Provide the (x, y) coordinate of the cell's center where the given text is located.  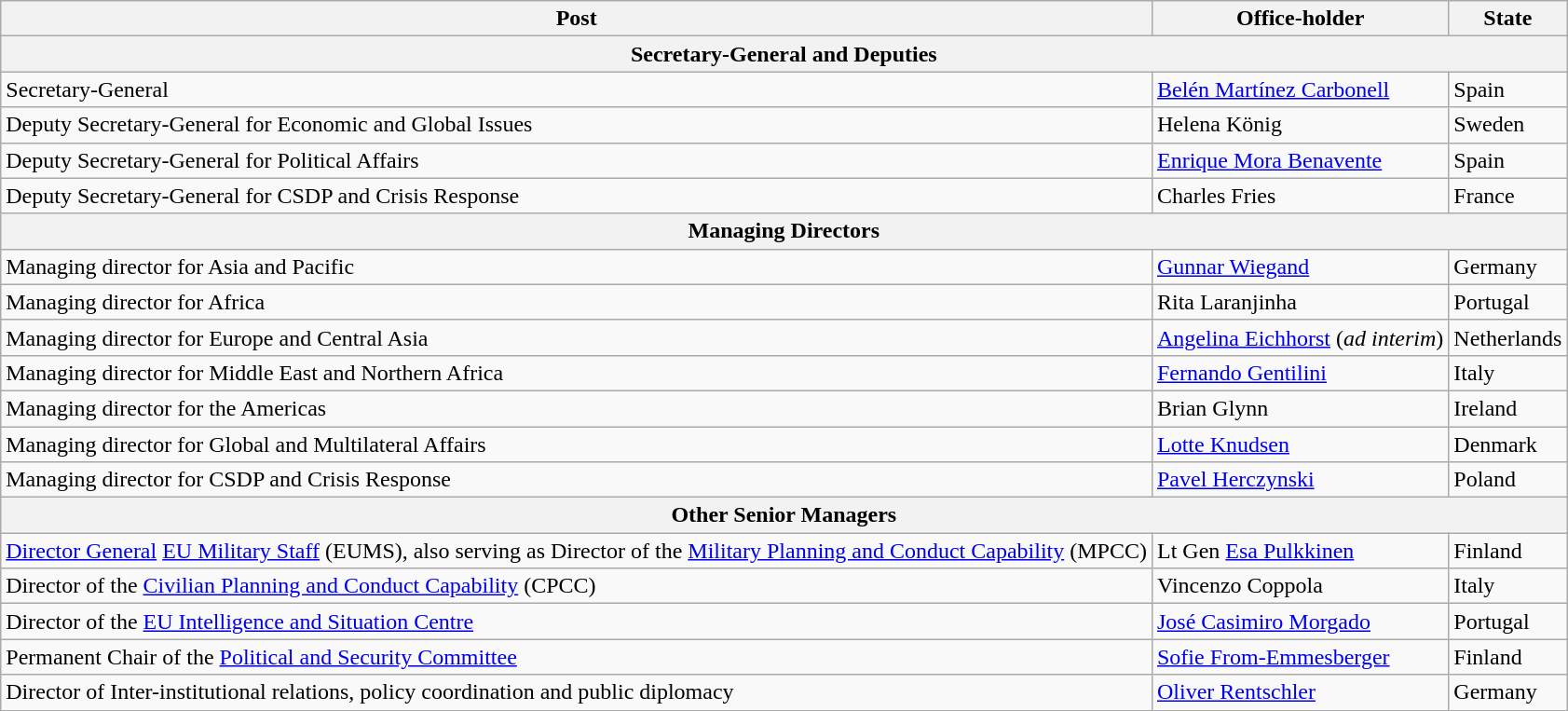
Ireland (1507, 408)
State (1507, 19)
Director of the Civilian Planning and Conduct Capability (CPCC) (577, 586)
Deputy Secretary-General for Economic and Global Issues (577, 125)
Other Senior Managers (784, 515)
Office-holder (1300, 19)
Managing director for Africa (577, 302)
Post (577, 19)
José Casimiro Morgado (1300, 622)
Poland (1507, 480)
Managing Directors (784, 231)
Oliver Rentschler (1300, 692)
Secretary-General and Deputies (784, 54)
Managing director for CSDP and Crisis Response (577, 480)
Managing director for Middle East and Northern Africa (577, 373)
Lotte Knudsen (1300, 444)
Netherlands (1507, 337)
Angelina Eichhorst (ad interim) (1300, 337)
Sofie From-Emmesberger (1300, 657)
Deputy Secretary-General for Political Affairs (577, 160)
Director General EU Military Staff (EUMS), also serving as Director of the Military Planning and Conduct Capability (MPCC) (577, 551)
Secretary-General (577, 89)
Managing director for Asia and Pacific (577, 267)
Managing director for the Americas (577, 408)
Denmark (1507, 444)
France (1507, 196)
Deputy Secretary-General for CSDP and Crisis Response (577, 196)
Belén Martínez Carbonell (1300, 89)
Helena König (1300, 125)
Brian Glynn (1300, 408)
Fernando Gentilini (1300, 373)
Lt Gen Esa Pulkkinen (1300, 551)
Managing director for Europe and Central Asia (577, 337)
Charles Fries (1300, 196)
Director of Inter-institutional relations, policy coordination and public diplomacy (577, 692)
Sweden (1507, 125)
Permanent Chair of the Political and Security Committee (577, 657)
Director of the EU Intelligence and Situation Centre (577, 622)
Enrique Mora Benavente (1300, 160)
Gunnar Wiegand (1300, 267)
Pavel Herczynski (1300, 480)
Managing director for Global and Multilateral Affairs (577, 444)
Vincenzo Coppola (1300, 586)
Rita Laranjinha (1300, 302)
